Output the (x, y) coordinate of the center of the cell containing the given text.  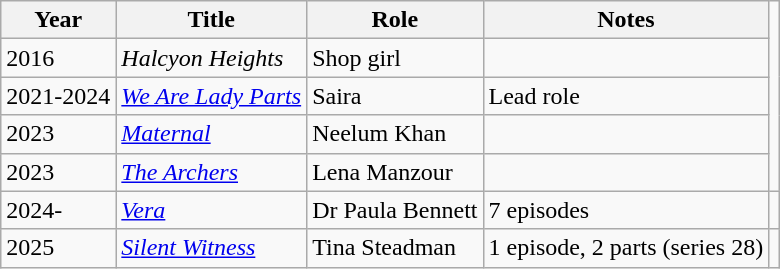
We Are Lady Parts (212, 96)
1 episode, 2 parts (series 28) (626, 248)
Tina Steadman (395, 248)
Dr Paula Bennett (395, 210)
Role (395, 20)
Vera (212, 210)
Maternal (212, 134)
2025 (58, 248)
Neelum Khan (395, 134)
Lena Manzour (395, 172)
2021-2024 (58, 96)
Halcyon Heights (212, 58)
2016 (58, 58)
Lead role (626, 96)
Silent Witness (212, 248)
Year (58, 20)
Shop girl (395, 58)
Title (212, 20)
7 episodes (626, 210)
The Archers (212, 172)
Saira (395, 96)
2024- (58, 210)
Notes (626, 20)
